Extract the (x, y) coordinate from the center of the cell holding the provided text.  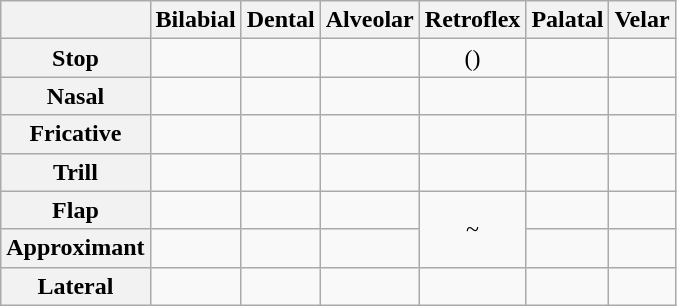
Stop (76, 58)
Approximant (76, 248)
Bilabial (196, 20)
Alveolar (370, 20)
Fricative (76, 134)
Dental (280, 20)
Retroflex (472, 20)
~ (472, 229)
Palatal (568, 20)
Velar (642, 20)
Flap (76, 210)
() (472, 58)
Lateral (76, 286)
Nasal (76, 96)
Trill (76, 172)
